Scan for the cell matching the given text and deliver its (X, Y) coordinate at center. 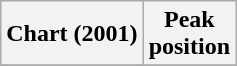
Chart (2001) (72, 34)
Peakposition (189, 34)
